Capture the cell that displays the provided text and extract its [x, y] central coordinate. 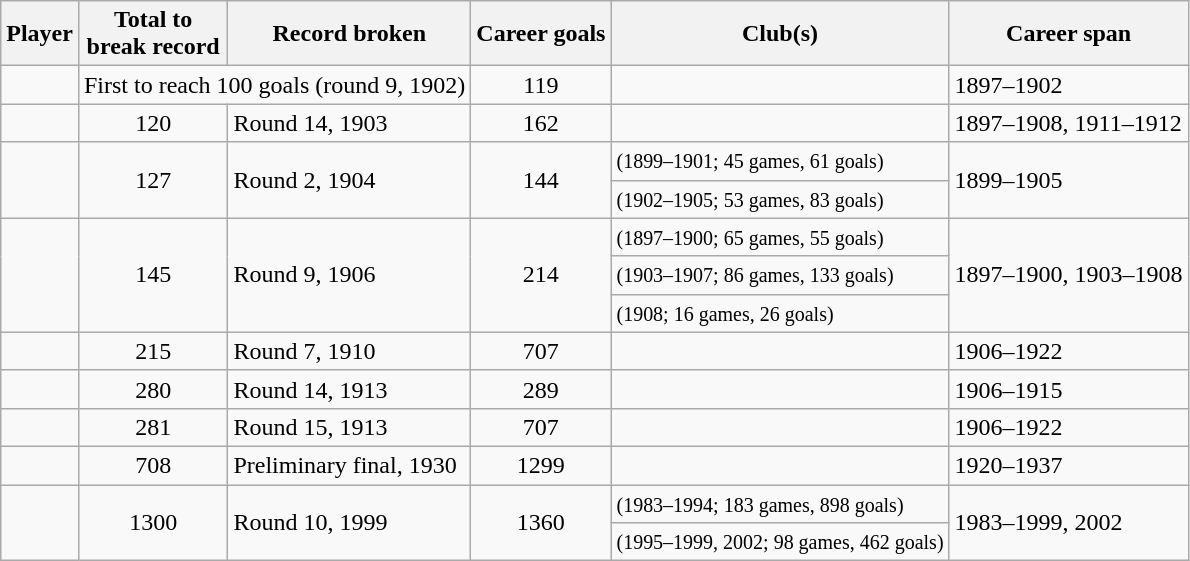
1906–1915 [1068, 389]
1360 [541, 522]
215 [152, 351]
145 [152, 275]
First to reach 100 goals (round 9, 1902) [274, 85]
214 [541, 275]
(1897–1900; 65 games, 55 goals) [780, 237]
Round 15, 1913 [350, 427]
1897–1902 [1068, 85]
281 [152, 427]
120 [152, 123]
127 [152, 180]
1983–1999, 2002 [1068, 522]
1300 [152, 522]
289 [541, 389]
(1908; 16 games, 26 goals) [780, 313]
Round 10, 1999 [350, 522]
119 [541, 85]
144 [541, 180]
708 [152, 465]
1897–1908, 1911–1912 [1068, 123]
Round 7, 1910 [350, 351]
(1899–1901; 45 games, 61 goals) [780, 161]
Club(s) [780, 34]
1899–1905 [1068, 180]
Total tobreak record [152, 34]
Career goals [541, 34]
Career span [1068, 34]
1920–1937 [1068, 465]
Preliminary final, 1930 [350, 465]
Round 14, 1913 [350, 389]
(1995–1999, 2002; 98 games, 462 goals) [780, 542]
(1902–1905; 53 games, 83 goals) [780, 199]
(1983–1994; 183 games, 898 goals) [780, 503]
162 [541, 123]
Round 2, 1904 [350, 180]
(1903–1907; 86 games, 133 goals) [780, 275]
Record broken [350, 34]
Round 14, 1903 [350, 123]
280 [152, 389]
Player [40, 34]
Round 9, 1906 [350, 275]
1897–1900, 1903–1908 [1068, 275]
1299 [541, 465]
